Locate the cell with the specified text and output its (x, y) center coordinate. 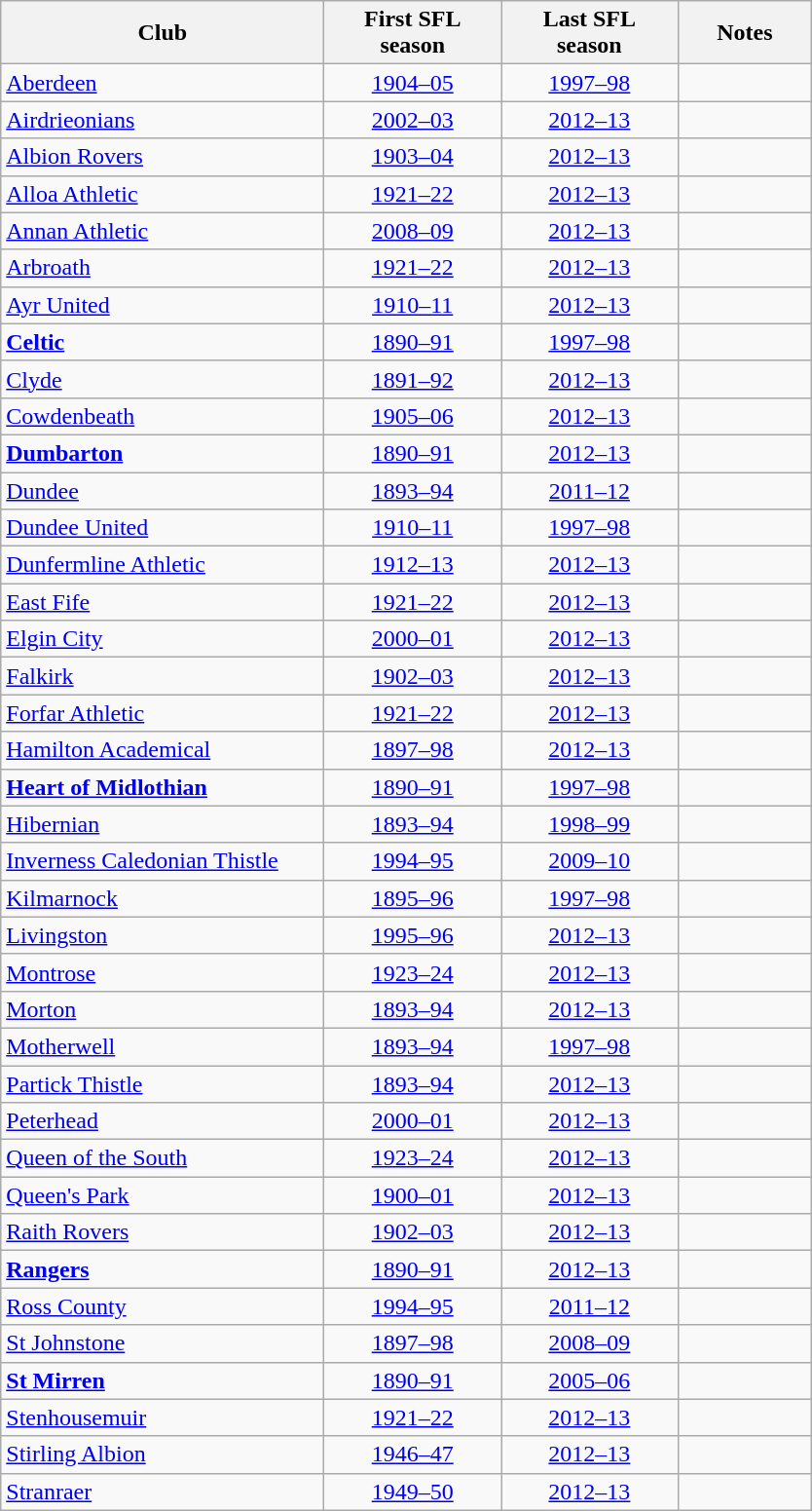
Ross County (163, 1306)
Queen of the South (163, 1158)
Cowdenbeath (163, 416)
Stranraer (163, 1492)
Heart of Midlothian (163, 787)
1912–13 (413, 565)
Albion Rovers (163, 157)
Arbroath (163, 268)
Notes (744, 33)
2005–06 (590, 1380)
1895–96 (413, 898)
Celtic (163, 342)
St Mirren (163, 1380)
Montrose (163, 972)
Stirling Albion (163, 1454)
1998–99 (590, 824)
2002–03 (413, 120)
Dundee United (163, 528)
Alloa Athletic (163, 194)
Club (163, 33)
Airdrieonians (163, 120)
Partick Thistle (163, 1084)
Aberdeen (163, 83)
Morton (163, 1009)
2009–10 (590, 861)
1995–96 (413, 935)
1946–47 (413, 1454)
Ayr United (163, 305)
First SFLseason (413, 33)
St Johnstone (163, 1343)
Rangers (163, 1269)
1900–01 (413, 1195)
Annan Athletic (163, 231)
Falkirk (163, 676)
1905–06 (413, 416)
Kilmarnock (163, 898)
Last SFLseason (590, 33)
Queen's Park (163, 1195)
Hibernian (163, 824)
Raith Rovers (163, 1232)
1903–04 (413, 157)
Inverness Caledonian Thistle (163, 861)
Clyde (163, 379)
East Fife (163, 602)
Livingston (163, 935)
Stenhousemuir (163, 1417)
Dumbarton (163, 453)
Dundee (163, 490)
Elgin City (163, 639)
1891–92 (413, 379)
Peterhead (163, 1121)
Dunfermline Athletic (163, 565)
Motherwell (163, 1046)
Forfar Athletic (163, 713)
Hamilton Academical (163, 750)
1904–05 (413, 83)
1949–50 (413, 1492)
